Locate the cell with the specified text and output its (x, y) center coordinate. 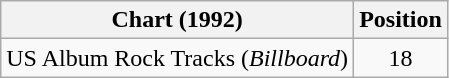
Position (401, 20)
US Album Rock Tracks (Billboard) (178, 58)
Chart (1992) (178, 20)
18 (401, 58)
